Scan for the cell matching the given text and deliver its (X, Y) coordinate at center. 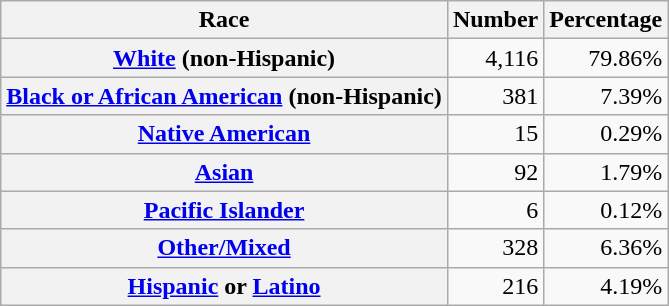
328 (495, 248)
1.79% (606, 172)
92 (495, 172)
Native American (224, 134)
Race (224, 20)
Black or African American (non-Hispanic) (224, 96)
0.29% (606, 134)
15 (495, 134)
Pacific Islander (224, 210)
216 (495, 286)
79.86% (606, 58)
6 (495, 210)
White (non-Hispanic) (224, 58)
4,116 (495, 58)
Hispanic or Latino (224, 286)
4.19% (606, 286)
0.12% (606, 210)
Percentage (606, 20)
Asian (224, 172)
7.39% (606, 96)
Number (495, 20)
6.36% (606, 248)
381 (495, 96)
Other/Mixed (224, 248)
